Capture the cell that displays the provided text and extract its [x, y] central coordinate. 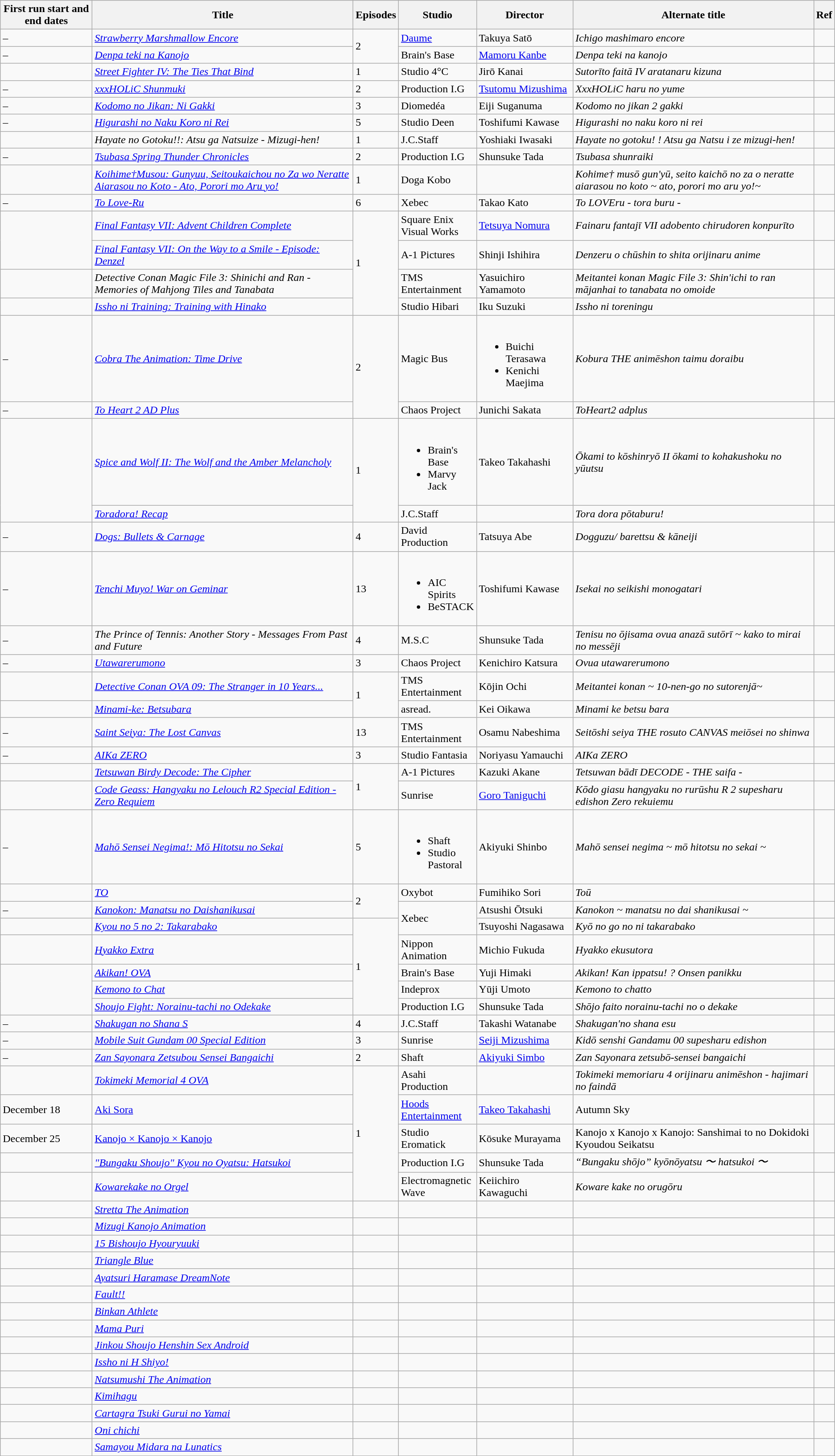
Detective Conan OVA 09: The Stranger in 10 Years... [223, 686]
Michio Fukuda [525, 950]
Akikan! Kan ippatsu! ? Onsen panikku [694, 973]
Ref [824, 15]
Oni chichi [223, 1430]
Cobra The Animation: Time Drive [223, 359]
Tsubasa shunraiki [694, 157]
Nippon Animation [438, 950]
Kemono to Chat [223, 990]
Yasuichiro Yamamoto [525, 284]
Strawberry Marshmallow Encore [223, 38]
Higurashi no naku koro ni rei [694, 123]
Toū [694, 893]
Indeprox [438, 990]
Hayate no gotoku! ! Atsu ga Natsu i ze mizugi-hen! [694, 140]
“Bungaku shōjo” kyōnōyatsu 〜 hatsukoi 〜 [694, 1162]
Denpa teki na Kanojo [223, 55]
Samayou Midara na Lunatics [223, 1447]
Tenisu no ōjisama ovua anazā sutōrī ~ kako to mirai no messēji [694, 640]
Jinkou Shoujo Henshin Sex Android [223, 1345]
Kōjin Ochi [525, 686]
Studio Hibari [438, 307]
Isekai no seikishi monogatari [694, 589]
15 Bishoujo Hyouryuuki [223, 1243]
Mahō sensei negima ~ mō hitotsu no sekai ~ [694, 847]
To Heart 2 AD Plus [223, 410]
Spice and Wolf II: The Wolf and the Amber Melancholy [223, 462]
Shakugan no Shana S [223, 1023]
Seiji Mizushima [525, 1040]
Hayate no Gotoku!!: Atsu ga Natsuize - Mizugi-hen! [223, 140]
Takuya Satō [525, 38]
Kōsuke Murayama [525, 1138]
Utawarerumono [223, 663]
Noriyasu Yamauchi [525, 755]
"Bungaku Shoujo" Kyou no Oyatsu: Hatsukoi [223, 1162]
Title [223, 15]
Ōkami to kōshinryō II ōkami to kohakushoku no yūutsu [694, 462]
Shōjo faito norainu-tachi no o dekake [694, 1006]
Aki Sora [223, 1110]
David Production [438, 537]
Autumn Sky [694, 1110]
Magic Bus [438, 359]
Minami-ke: Betsubara [223, 709]
Jirō Kanai [525, 72]
To LOVEru - tora buru - [694, 202]
Akikan! OVA [223, 973]
Mama Puri [223, 1328]
6 [376, 202]
Junichi Sakata [525, 410]
Brain's BaseMarvy Jack [438, 462]
Toradora! Recap [223, 514]
Higurashi no Naku Koro ni Rei [223, 123]
Hyakko Extra [223, 950]
Doga Kobo [438, 179]
XxxHOLiC haru no yume [694, 89]
Studio Deen [438, 123]
Issho ni Training: Training with Hinako [223, 307]
Cartagra Tsuki Gurui no Yamai [223, 1413]
Episodes [376, 15]
Studio 4°C [438, 72]
Hoods Entertainment [438, 1110]
Diomedéa [438, 106]
Meitantei konan ~ 10-nen-go no sutorenjā~ [694, 686]
December 25 [46, 1138]
Tokimeki Memorial 4 OVA [223, 1080]
Kohime† musō gun'yū, seito kaichō no za o neratte aiarasou no koto ~ ato, porori mo aru yo!~ [694, 179]
Natsumushi The Animation [223, 1379]
Street Fighter IV: The Ties That Bind [223, 72]
Studio [438, 15]
Sutorīto faitā IV aratanaru kizuna [694, 72]
Zan Sayonara zetsubō-sensei bangaichi [694, 1057]
Akiyuki Shinbo [525, 847]
Eiji Suganuma [525, 106]
Kodomo no Jikan: Ni Gakki [223, 106]
Shakugan'no shana esu [694, 1023]
Mobile Suit Gundam 00 Special Edition [223, 1040]
Tsubasa Spring Thunder Chronicles [223, 157]
Meitantei konan Magic File 3: Shin'ichi to ran mājanhai to tanabata no omoide [694, 284]
Ovua utawarerumono [694, 663]
Mamoru Kanbe [525, 55]
Tsutomu Mizushima [525, 89]
Director [525, 15]
Square Enix Visual Works [438, 226]
Stretta The Animation [223, 1209]
Tetsuya Nomura [525, 226]
Fainaru fantajī VII adobento chirudoren konpurīto [694, 226]
The Prince of Tennis: Another Story - Messages From Past and Future [223, 640]
First run start and end dates [46, 15]
Denpa teki na kanojo [694, 55]
Saint Seiya: The Lost Canvas [223, 732]
Tatsuya Abe [525, 537]
Takao Kato [525, 202]
Koihime†Musou: Gunyuu, Seitoukaichou no Za wo Neratte Aiarasou no Koto - Ato, Porori mo Aru yo! [223, 179]
Asahi Production [438, 1080]
Fault!! [223, 1294]
Mizugi Kanojo Animation [223, 1226]
Kanokon: Manatsu no Daishanikusai [223, 910]
Buichi TerasawaKenichi Maejima [525, 359]
Fumihiko Sori [525, 893]
Shoujo Fight: Norainu-tachi no Odekake [223, 1006]
Electromagnetic Wave [438, 1186]
Yūji Umoto [525, 990]
Denzeru o chūshin to shita orijinaru anime [694, 254]
Kowarekake no Orgel [223, 1186]
Hyakko ekusutora [694, 950]
TO [223, 893]
Tenchi Muyo! War on Geminar [223, 589]
Shinji Ishihira [525, 254]
Iku Suzuki [525, 307]
Kimihagu [223, 1396]
Koware kake no orugōru [694, 1186]
ToHeart2 adplus [694, 410]
Final Fantasy VII: On the Way to a Smile - Episode: Denzel [223, 254]
Kōdo giasu hangyaku no rurūshu R 2 supesharu edishon Zero rekuiemu [694, 795]
Tetsuwan Birdy Decode: The Cipher [223, 772]
AIC SpiritsBeSTACK [438, 589]
Takashi Watanabe [525, 1023]
Tsuyoshi Nagasawa [525, 927]
Kidō senshi Gandamu 00 supesharu edishon [694, 1040]
Zan Sayonara Zetsubou Sensei Bangaichi [223, 1057]
Shaft [438, 1057]
Tetsuwan bādī DECODE - THE saifa - [694, 772]
Yoshiaki Iwasaki [525, 140]
Kobura THE animēshon taimu doraibu [694, 359]
Kazuki Akane [525, 772]
Seitōshi seiya THE rosuto CANVAS meiōsei no shinwa [694, 732]
Kyō no go no ni takarabako [694, 927]
Ayatsuri Haramase DreamNote [223, 1277]
Triangle Blue [223, 1260]
Dogs: Bullets & Carnage [223, 537]
Issho ni toreningu [694, 307]
Yuji Himaki [525, 973]
Tora dora pōtaburu! [694, 514]
Osamu Nabeshima [525, 732]
Kanojo × Kanojo × Kanojo [223, 1138]
Oxybot [438, 893]
Studio Fantasia [438, 755]
Issho ni H Shiyo! [223, 1362]
Goro Taniguchi [525, 795]
Keiichiro Kawaguchi [525, 1186]
Minami ke betsu bara [694, 709]
Dogguzu/ barettsu & kāneiji [694, 537]
Code Geass: Hangyaku no Lelouch R2 Special Edition - Zero Requiem [223, 795]
Kanokon ~ manatsu no dai shanikusai ~ [694, 910]
Studio Eromatick [438, 1138]
Kyou no 5 no 2: Takarabako [223, 927]
Atsushi Ōtsuki [525, 910]
ShaftStudio Pastoral [438, 847]
Detective Conan Magic File 3: Shinichi and Ran - Memories of Mahjong Tiles and Tanabata [223, 284]
xxxHOLiC Shunmuki [223, 89]
M.S.C [438, 640]
December 18 [46, 1110]
Alternate title [694, 15]
Kei Oikawa [525, 709]
Binkan Athlete [223, 1311]
Kanojo x Kanojo x Kanojo: Sanshimai to no Dokidoki Kyoudou Seikatsu [694, 1138]
Tokimeki memoriaru 4 orijinaru animēshon - hajimari no faindā [694, 1080]
Daume [438, 38]
Final Fantasy VII: Advent Children Complete [223, 226]
asread. [438, 709]
Mahō Sensei Negima!: Mō Hitotsu no Sekai [223, 847]
Ichigo mashimaro encore [694, 38]
Kemono to chatto [694, 990]
Kenichiro Katsura [525, 663]
Kodomo no jikan 2 gakki [694, 106]
Akiyuki Simbo [525, 1057]
To Love-Ru [223, 202]
